From the cell containing the given text, extract its center point as (X, Y) coordinate. 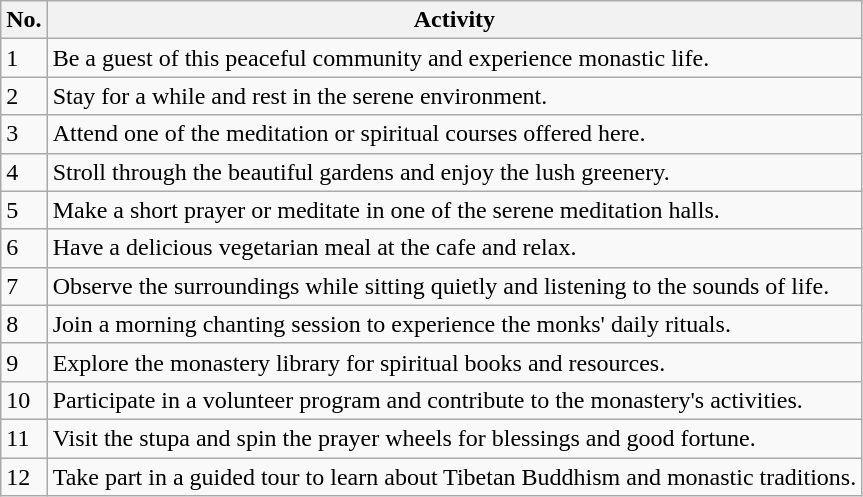
No. (24, 20)
Take part in a guided tour to learn about Tibetan Buddhism and monastic traditions. (454, 477)
Stay for a while and rest in the serene environment. (454, 96)
9 (24, 362)
3 (24, 134)
Activity (454, 20)
6 (24, 248)
10 (24, 400)
8 (24, 324)
Observe the surroundings while sitting quietly and listening to the sounds of life. (454, 286)
5 (24, 210)
Make a short prayer or meditate in one of the serene meditation halls. (454, 210)
Participate in a volunteer program and contribute to the monastery's activities. (454, 400)
Have a delicious vegetarian meal at the cafe and relax. (454, 248)
Be a guest of this peaceful community and experience monastic life. (454, 58)
7 (24, 286)
2 (24, 96)
Visit the stupa and spin the prayer wheels for blessings and good fortune. (454, 438)
Stroll through the beautiful gardens and enjoy the lush greenery. (454, 172)
Explore the monastery library for spiritual books and resources. (454, 362)
1 (24, 58)
4 (24, 172)
Join a morning chanting session to experience the monks' daily rituals. (454, 324)
11 (24, 438)
12 (24, 477)
Attend one of the meditation or spiritual courses offered here. (454, 134)
